For the text-containing cell, return its midpoint in (x, y) coordinate format. 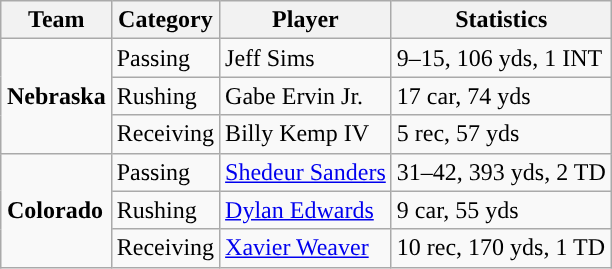
17 car, 74 yds (501, 96)
Nebraska (56, 96)
Gabe Ervin Jr. (306, 96)
Colorado (56, 210)
10 rec, 170 yds, 1 TD (501, 248)
Xavier Weaver (306, 248)
Statistics (501, 20)
9–15, 106 yds, 1 INT (501, 58)
Billy Kemp IV (306, 134)
Shedeur Sanders (306, 172)
Player (306, 20)
5 rec, 57 yds (501, 134)
Dylan Edwards (306, 210)
Team (56, 20)
Jeff Sims (306, 58)
9 car, 55 yds (501, 210)
31–42, 393 yds, 2 TD (501, 172)
Category (165, 20)
